From the cell containing the given text, extract its center point as [x, y] coordinate. 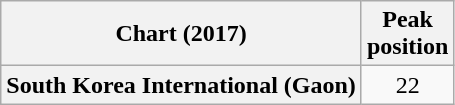
Chart (2017) [182, 34]
Peakposition [407, 34]
South Korea International (Gaon) [182, 85]
22 [407, 85]
